For the text-containing cell, return its midpoint in (X, Y) coordinate format. 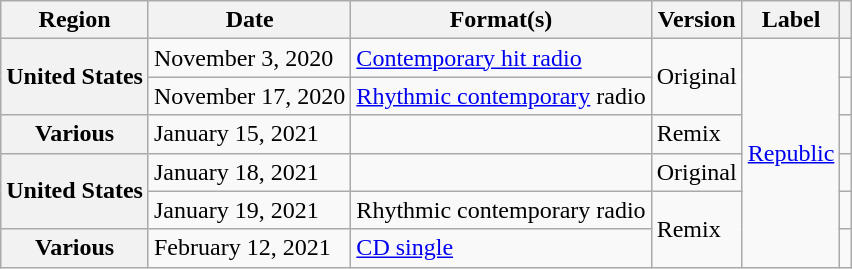
January 18, 2021 (249, 172)
Region (75, 20)
CD single (501, 248)
Format(s) (501, 20)
Version (696, 20)
January 19, 2021 (249, 210)
February 12, 2021 (249, 248)
Contemporary hit radio (501, 58)
Date (249, 20)
January 15, 2021 (249, 134)
Republic (791, 153)
Label (791, 20)
November 17, 2020 (249, 96)
November 3, 2020 (249, 58)
